Identify which cell holds the provided text, then report its (x, y) central coordinate. 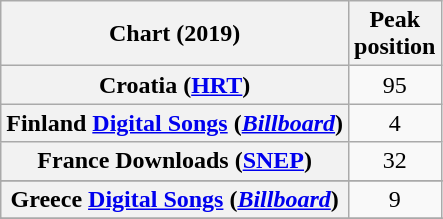
9 (395, 199)
France Downloads (SNEP) (175, 161)
4 (395, 123)
Chart (2019) (175, 34)
Croatia (HRT) (175, 85)
Peakposition (395, 34)
95 (395, 85)
Greece Digital Songs (Billboard) (175, 199)
Finland Digital Songs (Billboard) (175, 123)
32 (395, 161)
